Detect which cell encompasses the target text, then output its (X, Y) center coordinate. 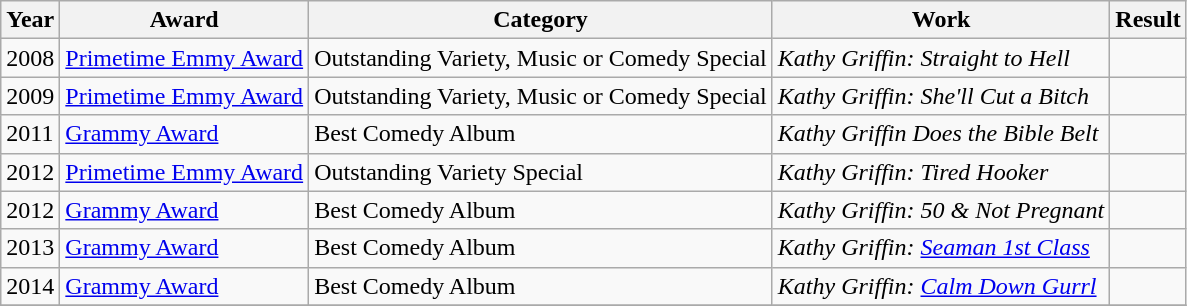
Kathy Griffin: She'll Cut a Bitch (941, 96)
2011 (30, 134)
2014 (30, 286)
Work (941, 20)
2009 (30, 96)
Kathy Griffin Does the Bible Belt (941, 134)
Kathy Griffin: 50 & Not Pregnant (941, 210)
Year (30, 20)
Kathy Griffin: Seaman 1st Class (941, 248)
Award (184, 20)
Outstanding Variety Special (541, 172)
Category (541, 20)
Kathy Griffin: Straight to Hell (941, 58)
2013 (30, 248)
2008 (30, 58)
Kathy Griffin: Calm Down Gurrl (941, 286)
Kathy Griffin: Tired Hooker (941, 172)
Result (1148, 20)
